Pinpoint the cell where the given text exists, returning its (x, y) midpoint coordinate. 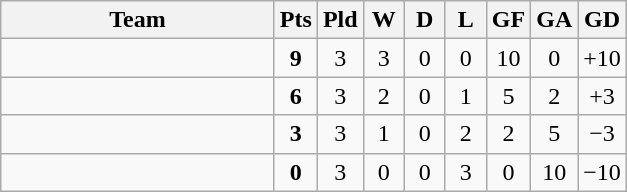
−3 (602, 134)
GA (554, 20)
D (424, 20)
W (384, 20)
GD (602, 20)
Team (138, 20)
6 (296, 96)
9 (296, 58)
+3 (602, 96)
GF (508, 20)
L (466, 20)
Pld (340, 20)
+10 (602, 58)
Pts (296, 20)
−10 (602, 172)
